Return [x, y] of the center of cell containing provided text 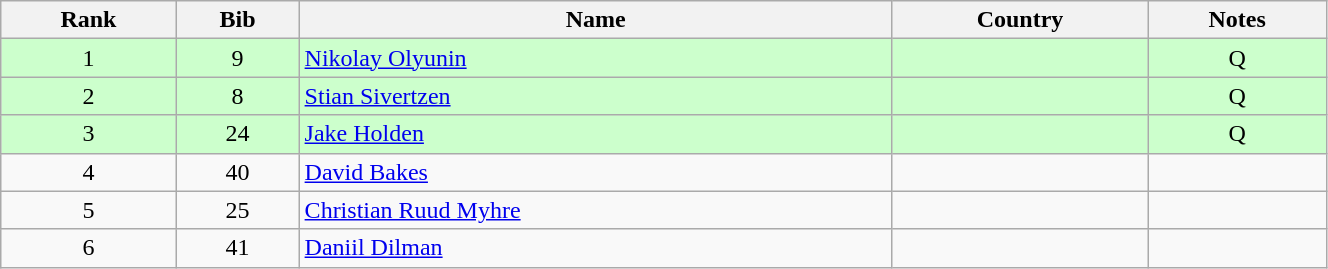
41 [238, 248]
2 [88, 96]
Country [1020, 20]
40 [238, 172]
4 [88, 172]
3 [88, 134]
Christian Ruud Myhre [596, 210]
24 [238, 134]
6 [88, 248]
Daniil Dilman [596, 248]
8 [238, 96]
1 [88, 58]
Jake Holden [596, 134]
David Bakes [596, 172]
5 [88, 210]
Rank [88, 20]
Name [596, 20]
9 [238, 58]
Notes [1238, 20]
Nikolay Olyunin [596, 58]
25 [238, 210]
Bib [238, 20]
Stian Sivertzen [596, 96]
